Search for the cell housing the specified text and yield its [X, Y] center coordinate. 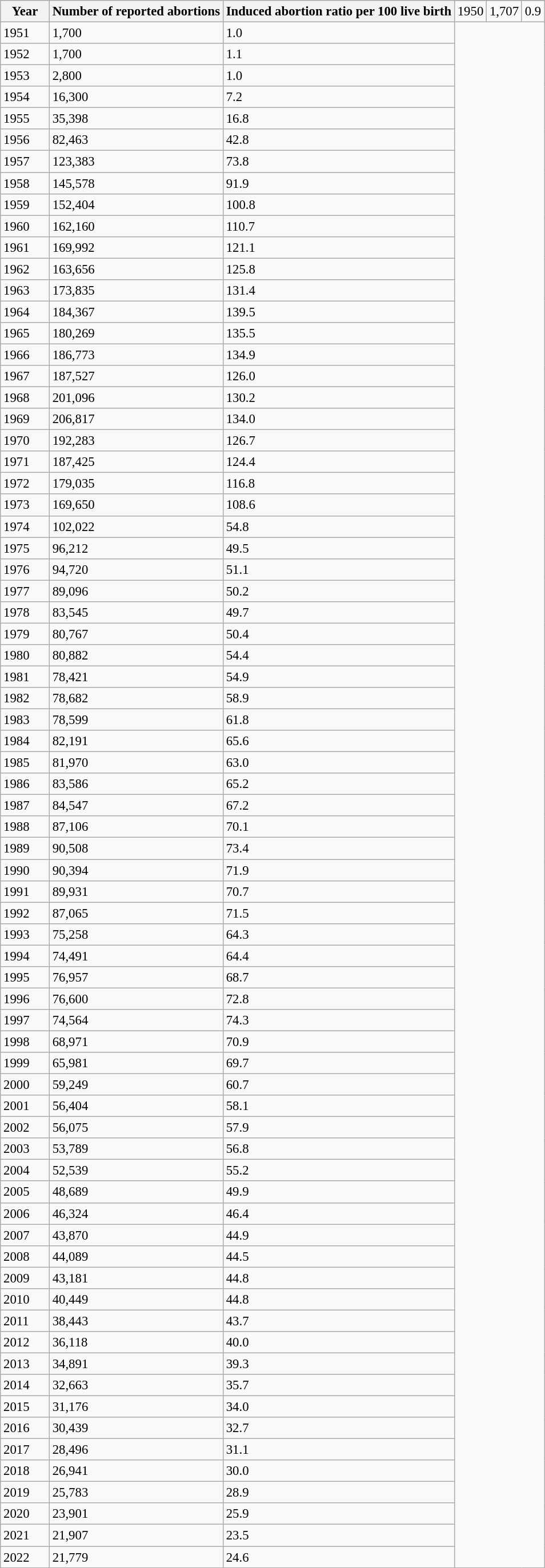
35,398 [136, 119]
54.4 [338, 656]
1952 [25, 54]
82,463 [136, 140]
1951 [25, 33]
1976 [25, 569]
Induced abortion ratio per 100 live birth [338, 11]
116.8 [338, 484]
187,425 [136, 462]
0.9 [532, 11]
1,707 [504, 11]
68.7 [338, 978]
25.9 [338, 1514]
73.8 [338, 162]
69.7 [338, 1063]
187,527 [136, 376]
2006 [25, 1213]
2018 [25, 1471]
123,383 [136, 162]
135.5 [338, 333]
63.0 [338, 763]
31,176 [136, 1407]
58.1 [338, 1106]
76,957 [136, 978]
192,283 [136, 441]
Year [25, 11]
70.9 [338, 1042]
78,682 [136, 698]
126.7 [338, 441]
1968 [25, 398]
34.0 [338, 1407]
1995 [25, 978]
68,971 [136, 1042]
1959 [25, 204]
2001 [25, 1106]
110.7 [338, 226]
83,545 [136, 613]
131.4 [338, 291]
180,269 [136, 333]
1977 [25, 591]
75,258 [136, 934]
1988 [25, 827]
64.4 [338, 956]
56,075 [136, 1128]
26,941 [136, 1471]
44,089 [136, 1256]
1964 [25, 312]
173,835 [136, 291]
54.8 [338, 526]
126.0 [338, 376]
64.3 [338, 934]
2021 [25, 1535]
2000 [25, 1085]
134.9 [338, 355]
1979 [25, 634]
73.4 [338, 849]
48,689 [136, 1192]
1981 [25, 677]
2020 [25, 1514]
83,586 [136, 784]
201,096 [136, 398]
46,324 [136, 1213]
35.7 [338, 1385]
89,096 [136, 591]
72.8 [338, 999]
1999 [25, 1063]
1955 [25, 119]
169,992 [136, 247]
124.4 [338, 462]
80,882 [136, 656]
2005 [25, 1192]
34,891 [136, 1364]
16,300 [136, 97]
91.9 [338, 183]
1953 [25, 76]
71.9 [338, 870]
2022 [25, 1557]
130.2 [338, 398]
186,773 [136, 355]
1984 [25, 741]
67.2 [338, 806]
24.6 [338, 1557]
28.9 [338, 1493]
1966 [25, 355]
36,118 [136, 1342]
42.8 [338, 140]
152,404 [136, 204]
1996 [25, 999]
28,496 [136, 1450]
50.4 [338, 634]
2008 [25, 1256]
1974 [25, 526]
87,106 [136, 827]
2015 [25, 1407]
1991 [25, 891]
2014 [25, 1385]
169,650 [136, 505]
59,249 [136, 1085]
78,421 [136, 677]
1969 [25, 419]
90,394 [136, 870]
43,181 [136, 1278]
2019 [25, 1493]
21,907 [136, 1535]
55.2 [338, 1171]
145,578 [136, 183]
90,508 [136, 849]
1954 [25, 97]
184,367 [136, 312]
16.8 [338, 119]
40,449 [136, 1300]
1958 [25, 183]
1961 [25, 247]
89,931 [136, 891]
38,443 [136, 1321]
61.8 [338, 720]
2002 [25, 1128]
1972 [25, 484]
1994 [25, 956]
71.5 [338, 913]
76,600 [136, 999]
134.0 [338, 419]
2012 [25, 1342]
56,404 [136, 1106]
32.7 [338, 1428]
44.9 [338, 1235]
2004 [25, 1171]
1956 [25, 140]
31.1 [338, 1450]
100.8 [338, 204]
80,767 [136, 634]
1973 [25, 505]
30.0 [338, 1471]
78,599 [136, 720]
65.6 [338, 741]
23,901 [136, 1514]
206,817 [136, 419]
1957 [25, 162]
1997 [25, 1020]
2,800 [136, 76]
44.5 [338, 1256]
1978 [25, 613]
51.1 [338, 569]
1992 [25, 913]
1998 [25, 1042]
Number of reported abortions [136, 11]
162,160 [136, 226]
49.7 [338, 613]
40.0 [338, 1342]
39.3 [338, 1364]
7.2 [338, 97]
60.7 [338, 1085]
2011 [25, 1321]
52,539 [136, 1171]
1965 [25, 333]
74,564 [136, 1020]
2010 [25, 1300]
23.5 [338, 1535]
1971 [25, 462]
1982 [25, 698]
2016 [25, 1428]
50.2 [338, 591]
32,663 [136, 1385]
96,212 [136, 548]
43.7 [338, 1321]
74,491 [136, 956]
1950 [470, 11]
1990 [25, 870]
2013 [25, 1364]
121.1 [338, 247]
163,656 [136, 269]
70.7 [338, 891]
30,439 [136, 1428]
81,970 [136, 763]
82,191 [136, 741]
43,870 [136, 1235]
70.1 [338, 827]
1987 [25, 806]
54.9 [338, 677]
1963 [25, 291]
139.5 [338, 312]
49.5 [338, 548]
65.2 [338, 784]
2003 [25, 1149]
21,779 [136, 1557]
1.1 [338, 54]
1960 [25, 226]
1975 [25, 548]
125.8 [338, 269]
2017 [25, 1450]
87,065 [136, 913]
74.3 [338, 1020]
102,022 [136, 526]
1983 [25, 720]
1970 [25, 441]
57.9 [338, 1128]
65,981 [136, 1063]
1967 [25, 376]
1993 [25, 934]
84,547 [136, 806]
108.6 [338, 505]
2009 [25, 1278]
56.8 [338, 1149]
49.9 [338, 1192]
1989 [25, 849]
2007 [25, 1235]
46.4 [338, 1213]
1962 [25, 269]
1986 [25, 784]
58.9 [338, 698]
1980 [25, 656]
179,035 [136, 484]
53,789 [136, 1149]
94,720 [136, 569]
1985 [25, 763]
25,783 [136, 1493]
